Return the [X, Y] coordinate for the center point of the cell that contains the specified text.  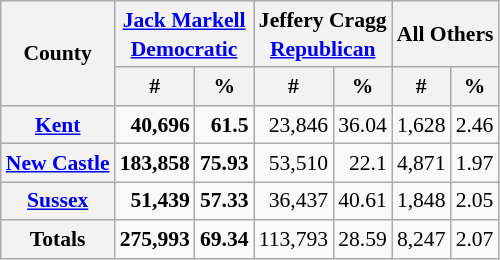
2.46 [475, 125]
40,696 [155, 125]
Kent [58, 125]
County [58, 53]
All Others [446, 34]
Sussex [58, 201]
2.05 [475, 201]
53,510 [294, 163]
57.33 [224, 201]
22.1 [362, 163]
183,858 [155, 163]
8,247 [422, 239]
28.59 [362, 239]
1,628 [422, 125]
4,871 [422, 163]
51,439 [155, 201]
New Castle [58, 163]
69.34 [224, 239]
75.93 [224, 163]
23,846 [294, 125]
Jack MarkellDemocratic [184, 34]
1,848 [422, 201]
2.07 [475, 239]
40.61 [362, 201]
113,793 [294, 239]
61.5 [224, 125]
Totals [58, 239]
275,993 [155, 239]
36.04 [362, 125]
36,437 [294, 201]
Jeffery CraggRepublican [323, 34]
1.97 [475, 163]
